Return (x, y) of the center of cell containing provided text 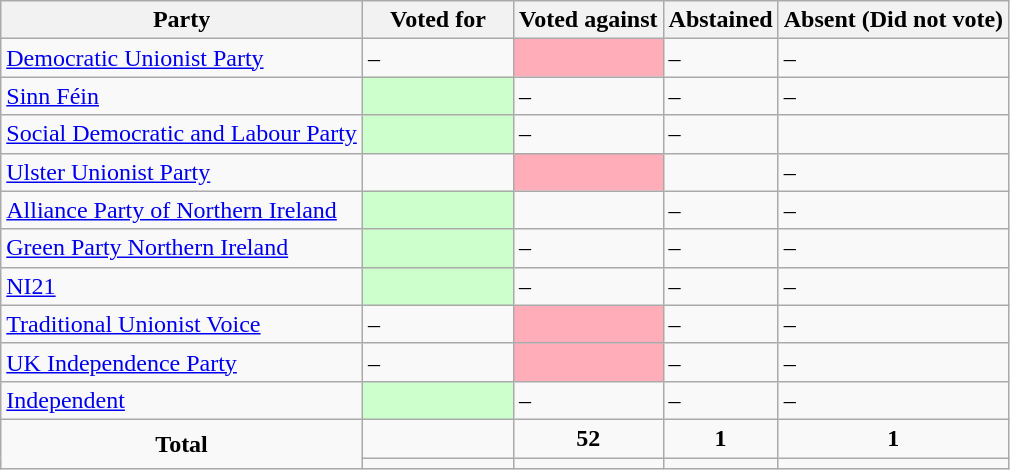
Democratic Unionist Party (182, 58)
52 (589, 438)
Voted against (589, 20)
Abstained (720, 20)
Alliance Party of Northern Ireland (182, 210)
UK Independence Party (182, 362)
Total (182, 444)
Social Democratic and Labour Party (182, 134)
Party (182, 20)
Ulster Unionist Party (182, 172)
NI21 (182, 286)
Traditional Unionist Voice (182, 324)
Absent (Did not vote) (893, 20)
Independent (182, 400)
Voted for (438, 20)
Sinn Féin (182, 96)
Green Party Northern Ireland (182, 248)
